Return the [x, y] coordinate for the center point of the cell that contains the specified text.  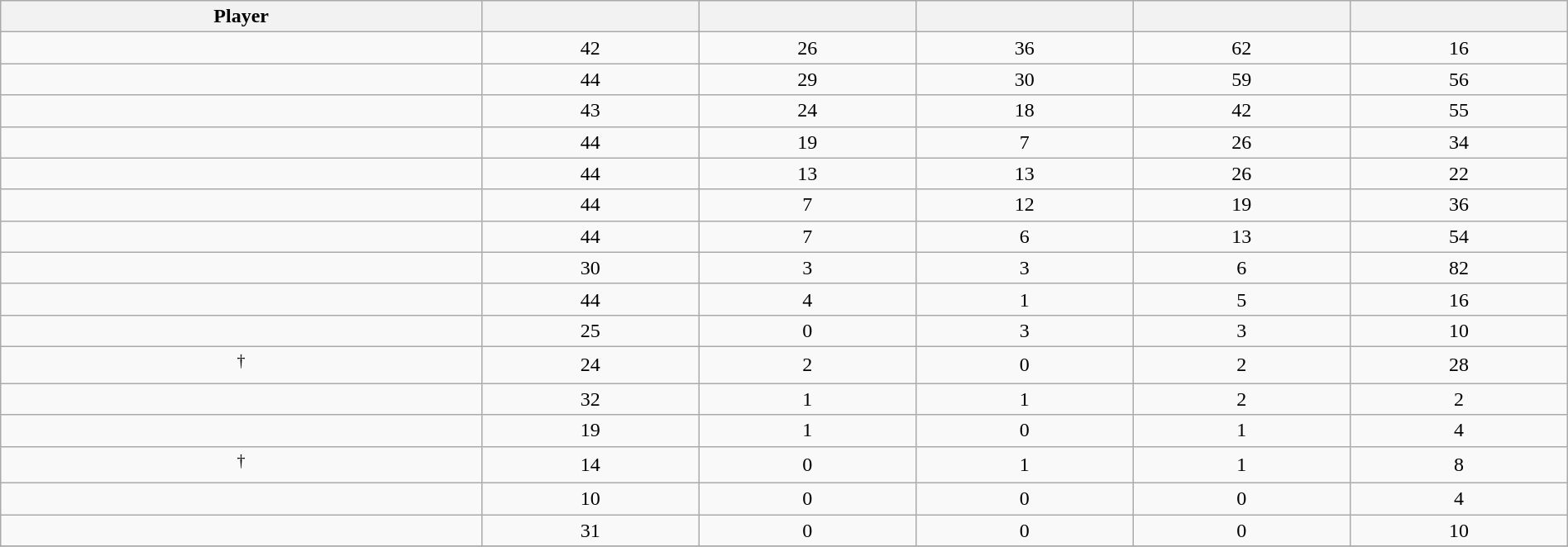
62 [1242, 48]
5 [1242, 299]
8 [1459, 464]
55 [1459, 111]
12 [1025, 205]
54 [1459, 236]
28 [1459, 365]
18 [1025, 111]
22 [1459, 174]
32 [590, 399]
34 [1459, 142]
29 [807, 79]
56 [1459, 79]
31 [590, 530]
59 [1242, 79]
14 [590, 464]
Player [241, 17]
82 [1459, 268]
43 [590, 111]
25 [590, 331]
